Output the [X, Y] coordinate of the center of the cell containing the given text.  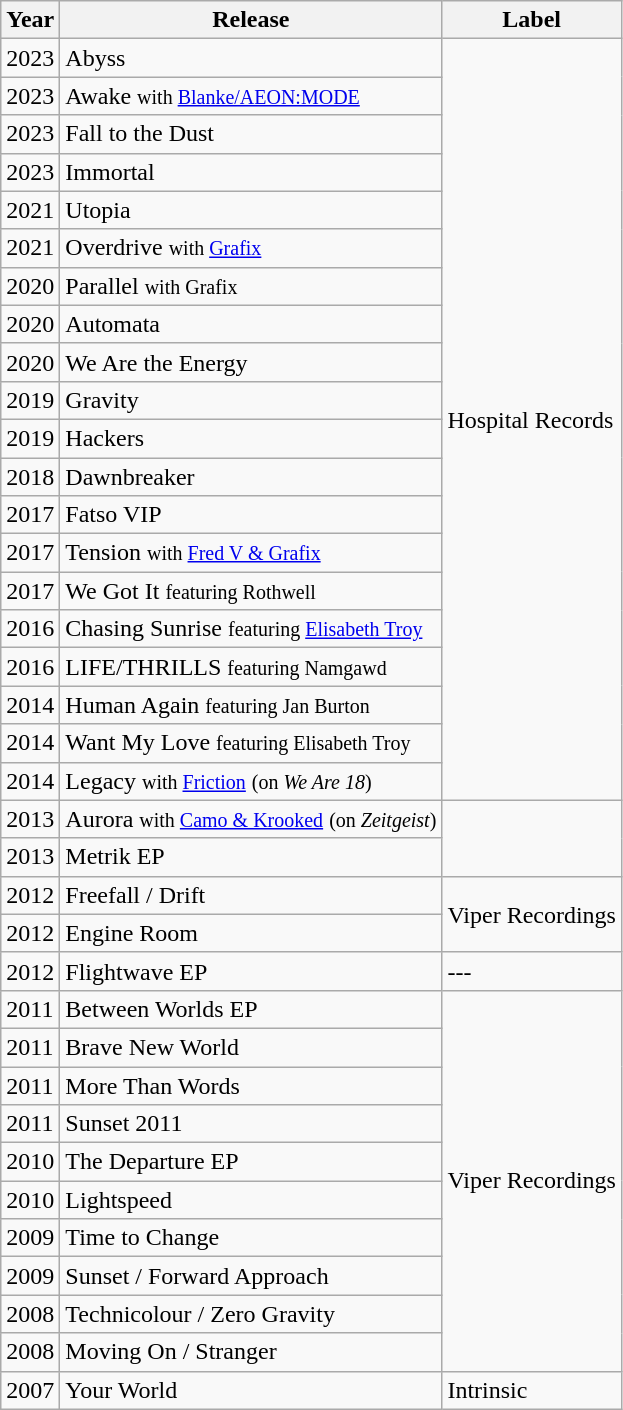
Sunset 2011 [251, 1124]
LIFE/THRILLS featuring Namgawd [251, 667]
Legacy with Friction (on We Are 18) [251, 781]
Utopia [251, 210]
Dawnbreaker [251, 477]
Your World [251, 1390]
--- [532, 971]
Tension with Fred V & Grafix [251, 553]
Intrinsic [532, 1390]
Sunset / Forward Approach [251, 1276]
Engine Room [251, 933]
Lightspeed [251, 1200]
Immortal [251, 172]
Chasing Sunrise featuring Elisabeth Troy [251, 629]
Human Again featuring Jan Burton [251, 705]
Brave New World [251, 1047]
2007 [30, 1390]
More Than Words [251, 1085]
Awake with Blanke/AEON:MODE [251, 96]
Moving On / Stranger [251, 1352]
Flightwave EP [251, 971]
Hospital Records [532, 420]
Overdrive with Grafix [251, 248]
Release [251, 20]
Want My Love featuring Elisabeth Troy [251, 743]
Technicolour / Zero Gravity [251, 1314]
Fatso VIP [251, 515]
Metrik EP [251, 857]
Parallel with Grafix [251, 286]
Gravity [251, 400]
Aurora with Camo & Krooked (on Zeitgeist) [251, 819]
Automata [251, 324]
The Departure EP [251, 1162]
Time to Change [251, 1238]
Abyss [251, 58]
Between Worlds EP [251, 1009]
Freefall / Drift [251, 895]
2018 [30, 477]
Fall to the Dust [251, 134]
We Are the Energy [251, 362]
Hackers [251, 438]
We Got It featuring Rothwell [251, 591]
Year [30, 20]
Label [532, 20]
